Identify which cell holds the provided text, then report its [x, y] central coordinate. 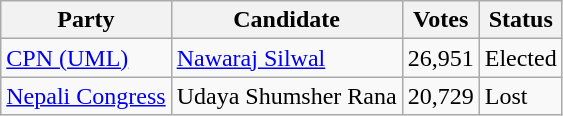
CPN (UML) [86, 58]
Nepali Congress [86, 96]
Status [520, 20]
Elected [520, 58]
Nawaraj Silwal [286, 58]
Votes [440, 20]
20,729 [440, 96]
Lost [520, 96]
26,951 [440, 58]
Party [86, 20]
Udaya Shumsher Rana [286, 96]
Candidate [286, 20]
